From the cell containing the given text, extract its center point as (x, y) coordinate. 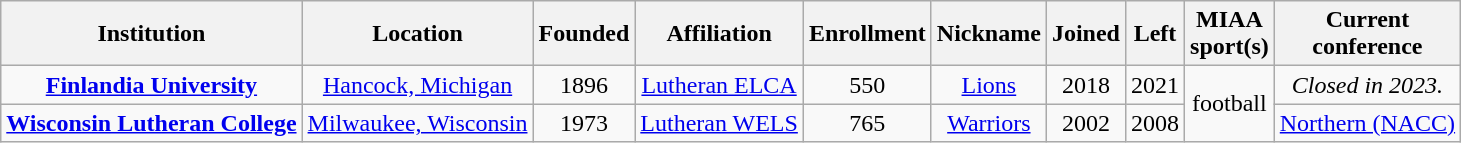
2008 (1154, 123)
2018 (1086, 85)
Affiliation (720, 34)
Nickname (988, 34)
Lutheran WELS (720, 123)
2021 (1154, 85)
Left (1154, 34)
Joined (1086, 34)
Enrollment (867, 34)
Institution (152, 34)
Hancock, Michigan (418, 85)
Finlandia University (152, 85)
football (1230, 104)
Location (418, 34)
765 (867, 123)
2002 (1086, 123)
Lions (988, 85)
550 (867, 85)
MIAAsport(s) (1230, 34)
Currentconference (1367, 34)
Closed in 2023. (1367, 85)
Milwaukee, Wisconsin (418, 123)
1973 (584, 123)
Wisconsin Lutheran College (152, 123)
Warriors (988, 123)
Founded (584, 34)
Lutheran ELCA (720, 85)
Northern (NACC) (1367, 123)
1896 (584, 85)
